Identify which cell holds the provided text, then report its [x, y] central coordinate. 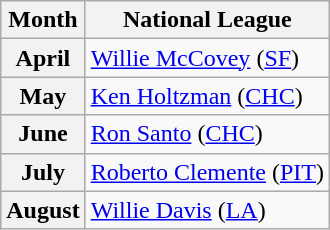
May [43, 96]
Month [43, 20]
Willie McCovey (SF) [207, 58]
National League [207, 20]
June [43, 134]
July [43, 172]
Roberto Clemente (PIT) [207, 172]
August [43, 210]
April [43, 58]
Ken Holtzman (CHC) [207, 96]
Willie Davis (LA) [207, 210]
Ron Santo (CHC) [207, 134]
